Return the [X, Y] coordinate for the center point of the cell that contains the specified text.  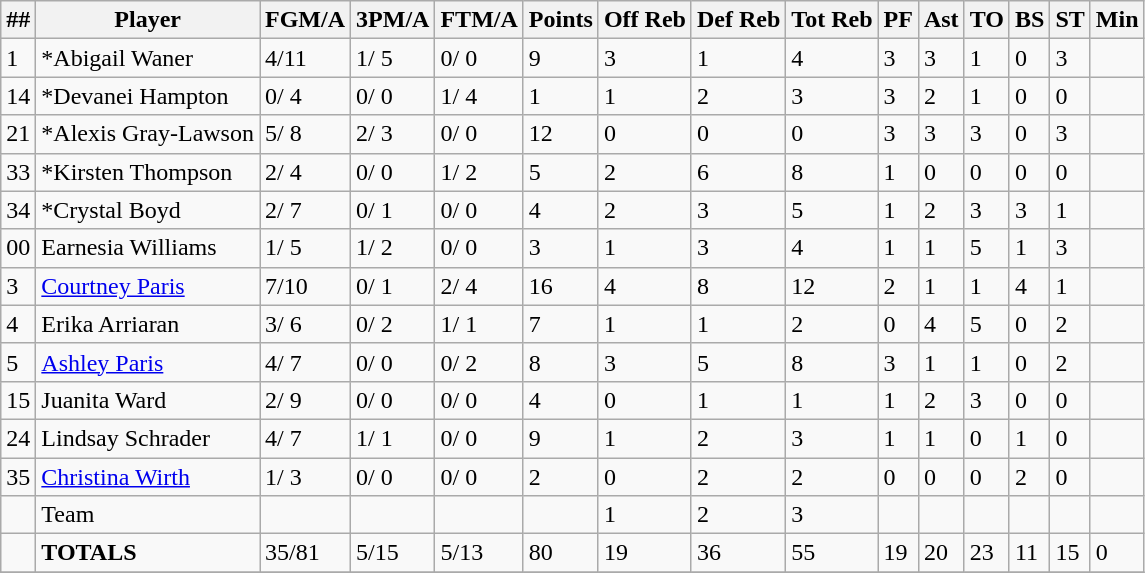
5/15 [393, 553]
## [18, 20]
33 [18, 172]
FGM/A [306, 20]
23 [986, 553]
21 [18, 134]
FTM/A [479, 20]
TOTALS [148, 553]
Ast [941, 20]
35 [18, 477]
1/ 4 [479, 96]
5/ 8 [306, 134]
Christina Wirth [148, 477]
TO [986, 20]
16 [560, 286]
14 [18, 96]
Juanita Ward [148, 400]
00 [18, 248]
Def Reb [738, 20]
7/10 [306, 286]
2/ 9 [306, 400]
Ashley Paris [148, 362]
Team [148, 515]
2/ 3 [393, 134]
Erika Arriaran [148, 324]
7 [560, 324]
35/81 [306, 553]
2/ 7 [306, 210]
Earnesia Williams [148, 248]
24 [18, 438]
*Alexis Gray-Lawson [148, 134]
Courtney Paris [148, 286]
BS [1029, 20]
Points [560, 20]
0/ 4 [306, 96]
Lindsay Schrader [148, 438]
36 [738, 553]
20 [941, 553]
34 [18, 210]
*Devanei Hampton [148, 96]
*Crystal Boyd [148, 210]
3/ 6 [306, 324]
PF [898, 20]
*Kirsten Thompson [148, 172]
Player [148, 20]
Tot Reb [832, 20]
80 [560, 553]
Min [1117, 20]
6 [738, 172]
3PM/A [393, 20]
1/ 3 [306, 477]
4/11 [306, 58]
5/13 [479, 553]
Off Reb [644, 20]
11 [1029, 553]
55 [832, 553]
ST [1070, 20]
*Abigail Waner [148, 58]
